Scan for the cell matching the given text and deliver its (x, y) coordinate at center. 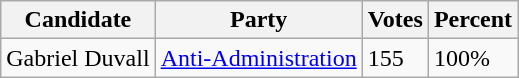
155 (395, 58)
Gabriel Duvall (78, 58)
Anti-Administration (258, 58)
Percent (472, 20)
Votes (395, 20)
Party (258, 20)
Candidate (78, 20)
100% (472, 58)
